Locate the cell with the specified text and output its (X, Y) center coordinate. 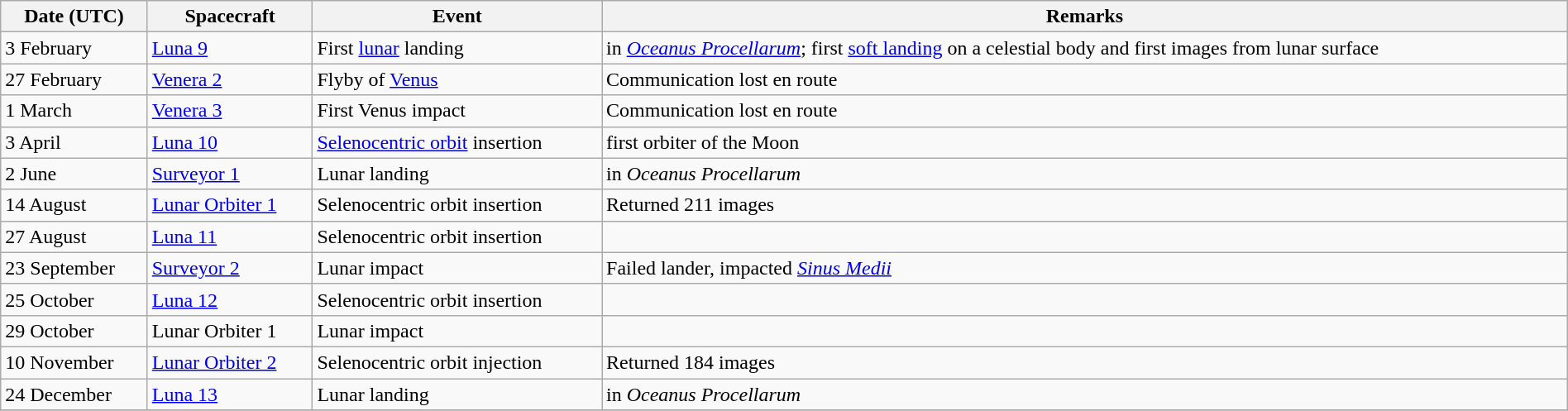
Surveyor 2 (230, 268)
3 February (74, 48)
3 April (74, 142)
27 February (74, 79)
Luna 9 (230, 48)
First lunar landing (457, 48)
Luna 10 (230, 142)
1 March (74, 111)
10 November (74, 362)
24 December (74, 394)
Failed lander, impacted Sinus Medii (1085, 268)
Remarks (1085, 17)
Luna 13 (230, 394)
27 August (74, 237)
Returned 184 images (1085, 362)
Spacecraft (230, 17)
Luna 11 (230, 237)
First Venus impact (457, 111)
Lunar Orbiter 2 (230, 362)
in Oceanus Procellarum; first soft landing on a celestial body and first images from lunar surface (1085, 48)
14 August (74, 205)
Event (457, 17)
2 June (74, 174)
25 October (74, 299)
first orbiter of the Moon (1085, 142)
Flyby of Venus (457, 79)
Surveyor 1 (230, 174)
Selenocentric orbit injection (457, 362)
29 October (74, 331)
23 September (74, 268)
Venera 2 (230, 79)
Venera 3 (230, 111)
Date (UTC) (74, 17)
Returned 211 images (1085, 205)
Luna 12 (230, 299)
